Find where the given text appears and provide that cell's center as [X, Y] coordinate. 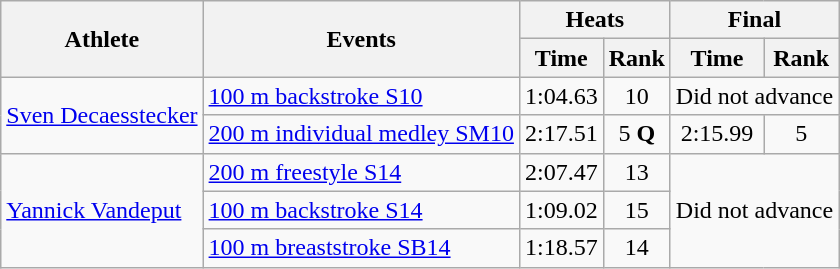
Events [361, 39]
100 m backstroke S10 [361, 96]
2:07.47 [561, 172]
1:09.02 [561, 210]
5 Q [636, 134]
14 [636, 248]
Heats [594, 20]
200 m freestyle S14 [361, 172]
15 [636, 210]
1:18.57 [561, 248]
Athlete [102, 39]
2:15.99 [716, 134]
1:04.63 [561, 96]
Sven Decaesstecker [102, 115]
100 m backstroke S14 [361, 210]
Yannick Vandeput [102, 210]
Final [754, 20]
2:17.51 [561, 134]
13 [636, 172]
100 m breaststroke SB14 [361, 248]
10 [636, 96]
5 [802, 134]
200 m individual medley SM10 [361, 134]
